Detect which cell encompasses the target text, then output its [x, y] center coordinate. 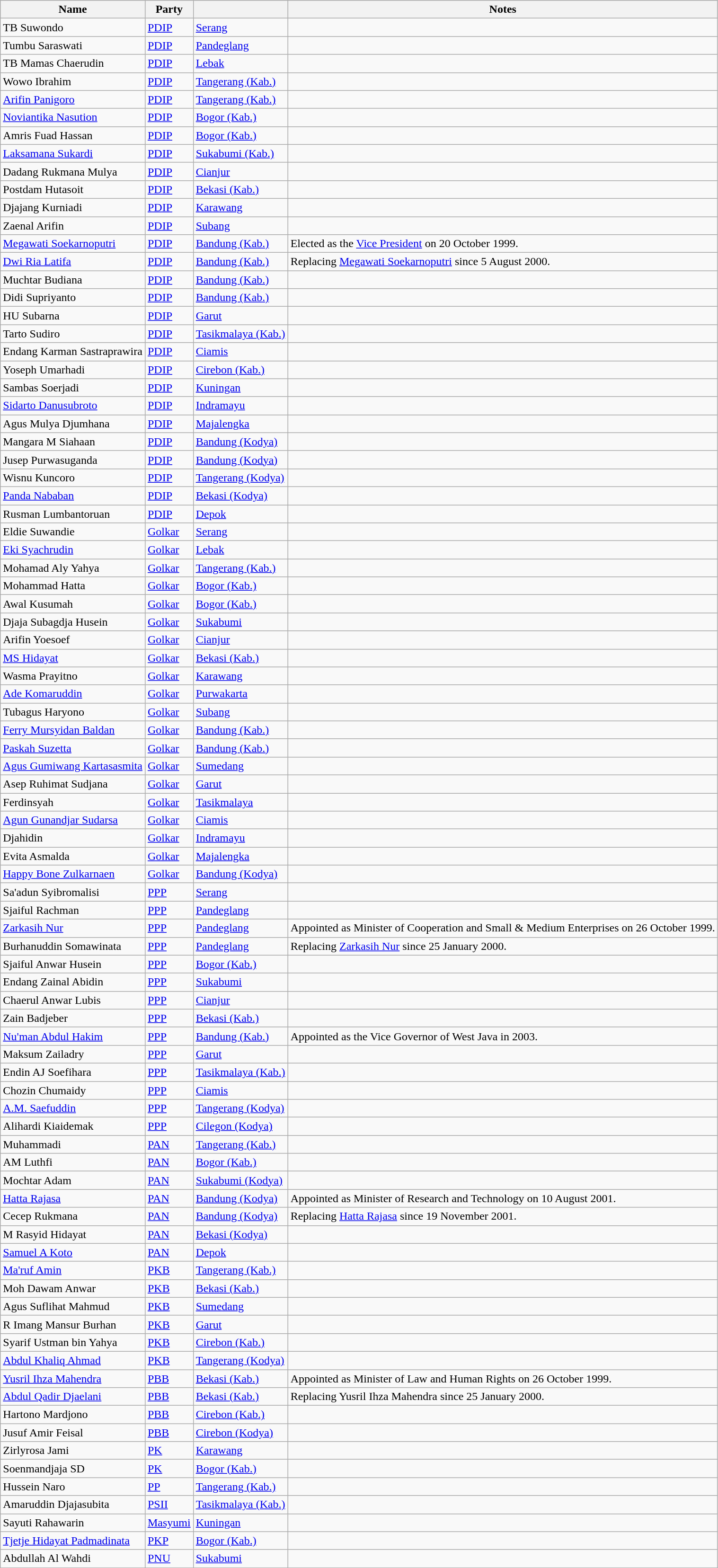
Agus Gumiwang Kartasasmita [73, 766]
Amaruddin Djajasubita [73, 1505]
Party [169, 9]
Dwi Ria Latifa [73, 262]
Eki Syachrudin [73, 550]
Tumbu Saraswati [73, 45]
PP [169, 1487]
Tarto Sudiro [73, 334]
R Imang Mansur Burhan [73, 1324]
Appointed as Minister of Research and Technology on 10 August 2001. [503, 1198]
Amris Fuad Hassan [73, 135]
PNU [169, 1559]
Didi Supriyanto [73, 298]
Mangara M Siahaan [73, 442]
Alihardi Kiaidemak [73, 1126]
HU Subarna [73, 316]
Cirebon (Kodya) [240, 1433]
Wisnu Kuncoro [73, 478]
A.M. Saefuddin [73, 1108]
Awal Kusumah [73, 604]
Noviantika Nasution [73, 117]
Syarif Ustman bin Yahya [73, 1342]
Masyumi [169, 1523]
Tjetje Hidayat Padmadinata [73, 1541]
Replacing Hatta Rajasa since 19 November 2001. [503, 1216]
Ma'ruf Amin [73, 1270]
Burhanuddin Somawinata [73, 946]
Muhammadi [73, 1144]
Sjaiful Rachman [73, 910]
Panda Nababan [73, 496]
Asep Ruhimat Sudjana [73, 784]
Sjaiful Anwar Husein [73, 964]
Appointed as Minister of Law and Human Rights on 26 October 1999. [503, 1379]
Rusman Lumbantoruan [73, 514]
Jusuf Amir Feisal [73, 1433]
Purwakarta [240, 694]
Cecep Rukmana [73, 1216]
Mochtar Adam [73, 1180]
Ferry Mursyidan Baldan [73, 730]
Paskah Suzetta [73, 748]
Hatta Rajasa [73, 1198]
Abdullah Al Wahdi [73, 1559]
Agus Suflihat Mahmud [73, 1306]
Endang Karman Sastraprawira [73, 352]
Yoseph Umarhadi [73, 370]
Abdul Khaliq Ahmad [73, 1360]
Djajang Kurniadi [73, 207]
Zaenal Arifin [73, 226]
Happy Bone Zulkarnaen [73, 874]
Zirlyrosa Jami [73, 1451]
Elected as the Vice President on 20 October 1999. [503, 244]
Sukabumi (Kodya) [240, 1180]
Replacing Megawati Soekarnoputri since 5 August 2000. [503, 262]
Sambas Soerjadi [73, 388]
Sukabumi (Kab.) [240, 153]
Tasikmalaya [240, 802]
MS Hidayat [73, 658]
Endin AJ Soefihara [73, 1072]
Replacing Yusril Ihza Mahendra since 25 January 2000. [503, 1397]
M Rasyid Hidayat [73, 1234]
Sayuti Rahawarin [73, 1523]
PKP [169, 1541]
Ade Komaruddin [73, 694]
Postdam Hutasoit [73, 189]
Notes [503, 9]
Cilegon (Kodya) [240, 1126]
Yusril Ihza Mahendra [73, 1379]
Chozin Chumaidy [73, 1090]
Appointed as Minister of Cooperation and Small & Medium Enterprises on 26 October 1999. [503, 928]
Appointed as the Vice Governor of West Java in 2003. [503, 1036]
Jusep Purwasuganda [73, 460]
Replacing Zarkasih Nur since 25 January 2000. [503, 946]
Megawati Soekarnoputri [73, 244]
Abdul Qadir Djaelani [73, 1397]
Muchtar Budiana [73, 280]
Hussein Naro [73, 1487]
Tubagus Haryono [73, 712]
Evita Asmalda [73, 856]
Wowo Ibrahim [73, 81]
AM Luthfi [73, 1162]
Maksum Zailadry [73, 1054]
Sa'adun Syibromalisi [73, 892]
Soenmandjaja SD [73, 1469]
Arifin Panigoro [73, 99]
Hartono Mardjono [73, 1415]
Name [73, 9]
Agun Gunandjar Sudarsa [73, 820]
TB Suwondo [73, 27]
Arifin Yoesoef [73, 640]
TB Mamas Chaerudin [73, 63]
Nu'man Abdul Hakim [73, 1036]
Mohamad Aly Yahya [73, 568]
Djaja Subagdja Husein [73, 622]
Mohammad Hatta [73, 586]
Dadang Rukmana Mulya [73, 171]
Zain Badjeber [73, 1018]
Endang Zainal Abidin [73, 982]
Eldie Suwandie [73, 532]
Agus Mulya Djumhana [73, 424]
PSII [169, 1505]
Wasma Prayitno [73, 676]
Ferdinsyah [73, 802]
Moh Dawam Anwar [73, 1288]
Laksamana Sukardi [73, 153]
Samuel A Koto [73, 1252]
Zarkasih Nur [73, 928]
Sidarto Danusubroto [73, 406]
Djahidin [73, 838]
Chaerul Anwar Lubis [73, 1000]
